Provide the (x, y) coordinate of the cell's center where the given text is located.  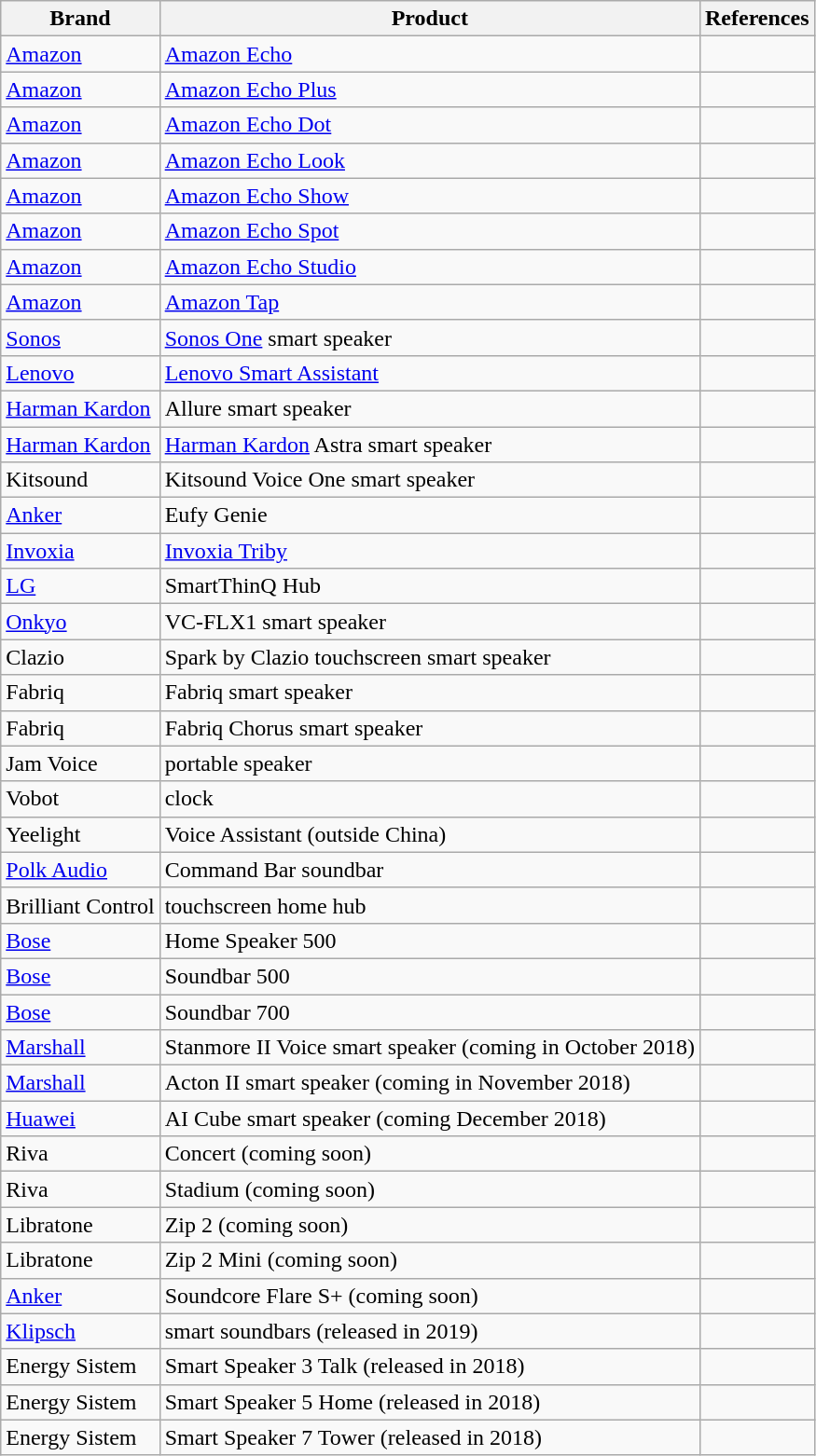
Harman Kardon Astra smart speaker (429, 445)
Smart Speaker 5 Home (released in 2018) (429, 1402)
Amazon Echo Plus (429, 89)
Home Speaker 500 (429, 941)
Soundbar 700 (429, 1011)
Voice Assistant (outside China) (429, 834)
Sonos One smart speaker (429, 337)
Invoxia (80, 551)
Command Bar soundbar (429, 870)
Allure smart speaker (429, 408)
clock (429, 799)
Kitsound (80, 480)
SmartThinQ Hub (429, 586)
Invoxia Triby (429, 551)
Brand (80, 19)
VC-FLX1 smart speaker (429, 622)
touchscreen home hub (429, 905)
AI Cube smart speaker (coming December 2018) (429, 1119)
Brilliant Control (80, 905)
Klipsch (80, 1331)
Lenovo Smart Assistant (429, 373)
Zip 2 (coming soon) (429, 1225)
Amazon Echo Look (429, 160)
smart soundbars (released in 2019) (429, 1331)
Product (429, 19)
Vobot (80, 799)
Sonos (80, 337)
Concert (coming soon) (429, 1154)
Soundbar 500 (429, 976)
Amazon Echo (429, 54)
Stadium (coming soon) (429, 1189)
Clazio (80, 657)
LG (80, 586)
Jam Voice (80, 763)
Huawei (80, 1119)
Amazon Echo Studio (429, 267)
References (757, 19)
Amazon Echo Show (429, 196)
Yeelight (80, 834)
Kitsound Voice One smart speaker (429, 480)
Amazon Tap (429, 302)
Stanmore II Voice smart speaker (coming in October 2018) (429, 1048)
Fabriq smart speaker (429, 693)
Lenovo (80, 373)
Eufy Genie (429, 515)
Zip 2 Mini (coming soon) (429, 1260)
Amazon Echo Dot (429, 125)
Fabriq Chorus smart speaker (429, 728)
Acton II smart speaker (coming in November 2018) (429, 1083)
Onkyo (80, 622)
Smart Speaker 3 Talk (released in 2018) (429, 1367)
Polk Audio (80, 870)
Smart Speaker 7 Tower (released in 2018) (429, 1437)
Amazon Echo Spot (429, 231)
Spark by Clazio touchscreen smart speaker (429, 657)
portable speaker (429, 763)
Soundcore Flare S+ (coming soon) (429, 1296)
